Determine the (x, y) coordinate at the center of the cell enclosing the given text.  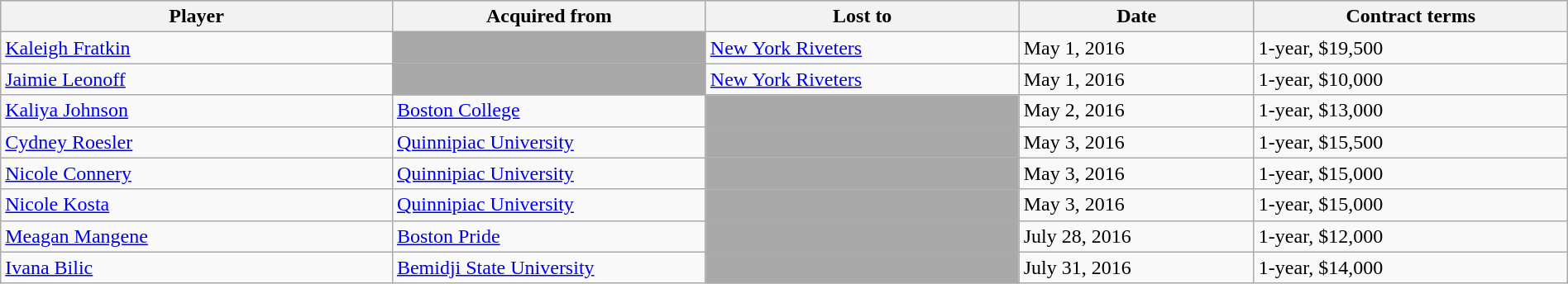
July 28, 2016 (1136, 236)
Contract terms (1411, 17)
1-year, $13,000 (1411, 111)
Kaliya Johnson (197, 111)
Lost to (862, 17)
Boston College (549, 111)
1-year, $14,000 (1411, 267)
Meagan Mangene (197, 236)
Cydney Roesler (197, 142)
1-year, $19,500 (1411, 48)
1-year, $15,500 (1411, 142)
Kaleigh Fratkin (197, 48)
1-year, $12,000 (1411, 236)
May 2, 2016 (1136, 111)
1-year, $10,000 (1411, 79)
Nicole Kosta (197, 205)
Acquired from (549, 17)
Ivana Bilic (197, 267)
Nicole Connery (197, 173)
Jaimie Leonoff (197, 79)
Player (197, 17)
Bemidji State University (549, 267)
July 31, 2016 (1136, 267)
Date (1136, 17)
Boston Pride (549, 236)
